Identify which cell holds the provided text, then report its [x, y] central coordinate. 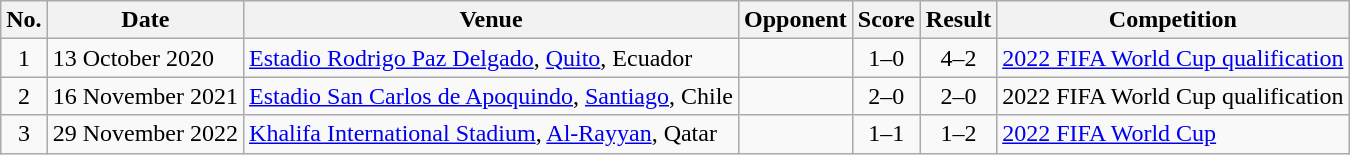
13 October 2020 [145, 58]
Result [958, 20]
Estadio Rodrigo Paz Delgado, Quito, Ecuador [492, 58]
No. [24, 20]
4–2 [958, 58]
16 November 2021 [145, 96]
Khalifa International Stadium, Al-Rayyan, Qatar [492, 134]
2 [24, 96]
Opponent [796, 20]
1–2 [958, 134]
2022 FIFA World Cup [1173, 134]
Estadio San Carlos de Apoquindo, Santiago, Chile [492, 96]
Venue [492, 20]
Score [886, 20]
1 [24, 58]
29 November 2022 [145, 134]
3 [24, 134]
1–1 [886, 134]
Date [145, 20]
Competition [1173, 20]
1–0 [886, 58]
